Determine the (x, y) coordinate at the center of the cell enclosing the given text.  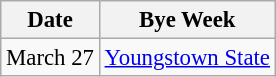
Date (50, 20)
March 27 (50, 58)
Youngstown State (187, 58)
Bye Week (187, 20)
